Extract the (x, y) coordinate from the center of the cell holding the provided text.  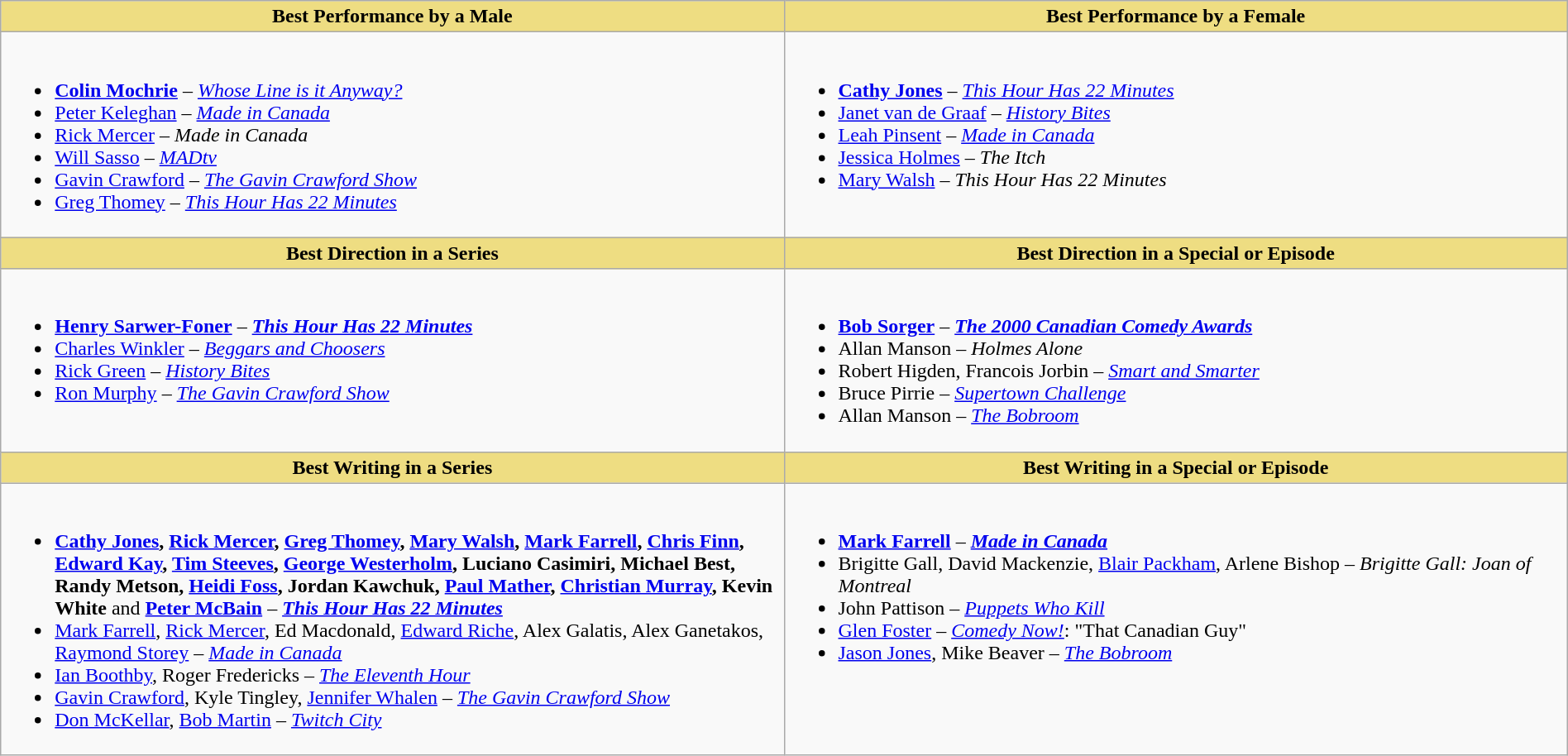
Best Performance by a Female (1176, 17)
Best Writing in a Series (392, 467)
Best Direction in a Series (392, 253)
Best Direction in a Special or Episode (1176, 253)
Best Writing in a Special or Episode (1176, 467)
Henry Sarwer-Foner – This Hour Has 22 MinutesCharles Winkler – Beggars and ChoosersRick Green – History BitesRon Murphy – The Gavin Crawford Show (392, 361)
Best Performance by a Male (392, 17)
